Capture the cell that displays the provided text and extract its [X, Y] central coordinate. 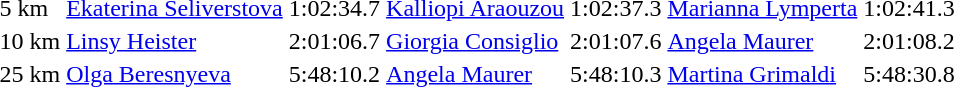
Linsy Heister [175, 41]
Angela Maurer [762, 41]
2:01:06.7 [334, 41]
2:01:07.6 [616, 41]
Giorgia Consiglio [476, 41]
